Identify which cell holds the provided text, then report its (x, y) central coordinate. 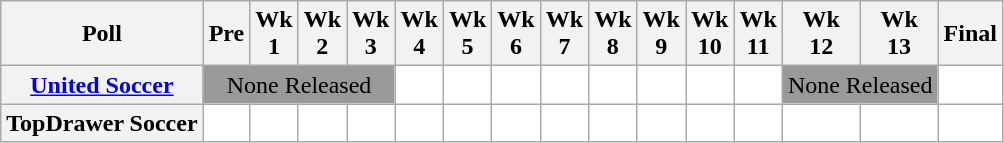
United Soccer (102, 85)
Wk8 (613, 34)
Wk10 (710, 34)
Wk1 (274, 34)
Wk13 (899, 34)
Wk12 (821, 34)
Pre (226, 34)
Poll (102, 34)
Wk3 (371, 34)
Wk5 (467, 34)
Wk6 (516, 34)
Wk11 (758, 34)
TopDrawer Soccer (102, 123)
Wk2 (322, 34)
Wk4 (419, 34)
Wk7 (564, 34)
Final (970, 34)
Wk9 (661, 34)
